Detect which cell encompasses the target text, then output its [x, y] center coordinate. 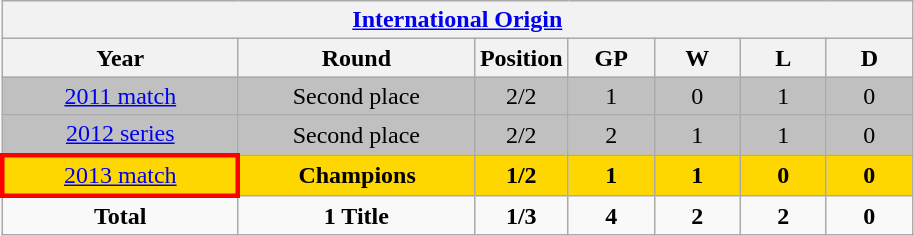
4 [611, 216]
GP [611, 58]
Year [120, 58]
L [783, 58]
Champions [356, 174]
Total [120, 216]
W [697, 58]
1 Title [356, 216]
2011 match [120, 96]
Round [356, 58]
D [869, 58]
International Origin [457, 20]
1/3 [521, 216]
1/2 [521, 174]
2013 match [120, 174]
Position [521, 58]
2012 series [120, 135]
